Determine the [x, y] coordinate at the center of the cell enclosing the given text.  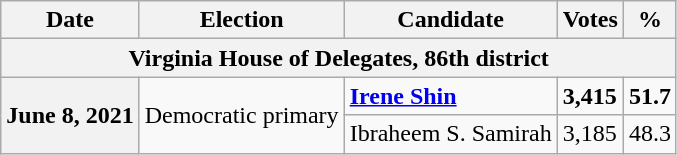
3,185 [590, 134]
June 8, 2021 [70, 115]
3,415 [590, 96]
% [650, 20]
Votes [590, 20]
Ibraheem S. Samirah [450, 134]
Election [242, 20]
Date [70, 20]
Candidate [450, 20]
Irene Shin [450, 96]
48.3 [650, 134]
51.7 [650, 96]
Virginia House of Delegates, 86th district [339, 58]
Democratic primary [242, 115]
